Extract the [x, y] coordinate from the center of the cell holding the provided text.  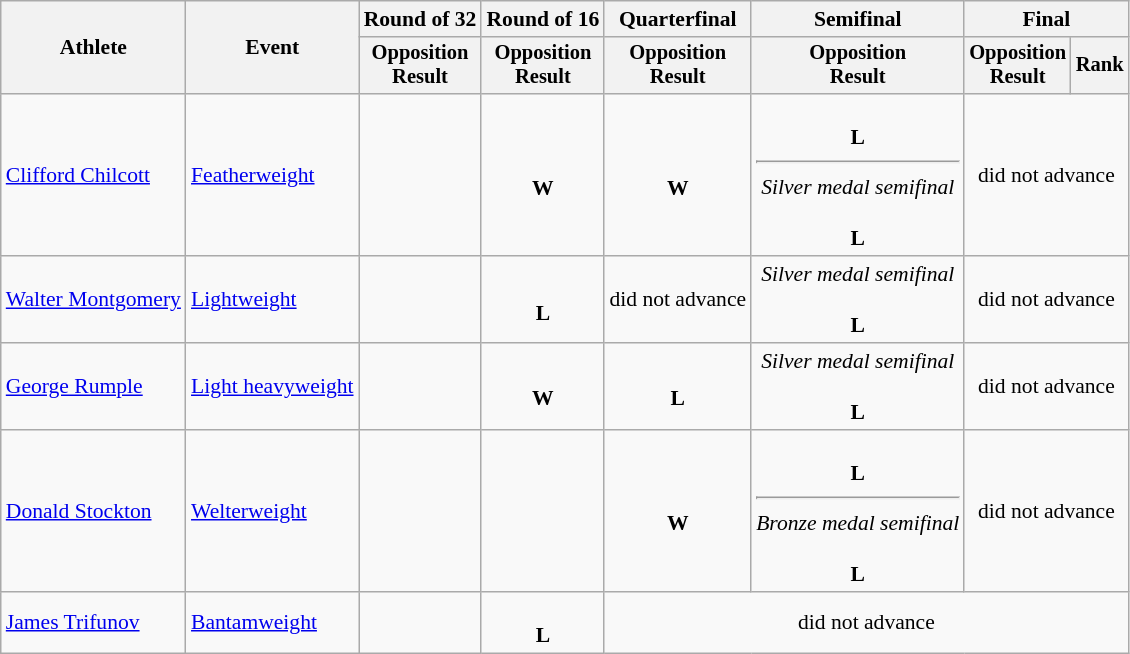
Clifford Chilcott [94, 175]
Final [1046, 19]
Welterweight [272, 511]
Event [272, 48]
Round of 32 [420, 19]
Walter Montgomery [94, 300]
L Bronze medal semifinal L [858, 511]
Rank [1100, 66]
Bantamweight [272, 622]
L Silver medal semifinal L [858, 175]
Lightweight [272, 300]
Featherweight [272, 175]
Donald Stockton [94, 511]
Semifinal [858, 19]
James Trifunov [94, 622]
Light heavyweight [272, 386]
Athlete [94, 48]
George Rumple [94, 386]
Quarterfinal [678, 19]
Round of 16 [542, 19]
